Provide the [x, y] coordinate of the cell's center where the given text is located.  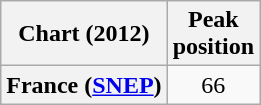
66 [213, 85]
Peakposition [213, 34]
Chart (2012) [84, 34]
France (SNEP) [84, 85]
